Locate the cell with the specified text and output its (x, y) center coordinate. 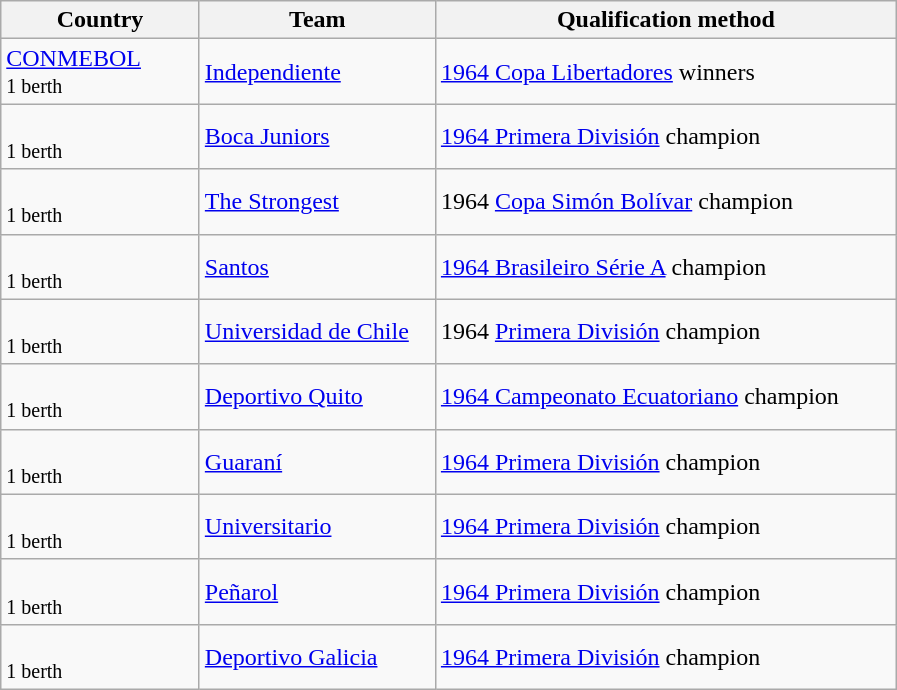
Santos (317, 266)
Deportivo Galicia (317, 656)
1964 Brasileiro Série A champion (666, 266)
Deportivo Quito (317, 396)
The Strongest (317, 202)
Qualification method (666, 20)
Country (100, 20)
Boca Juniors (317, 136)
Universidad de Chile (317, 332)
1964 Copa Simón Bolívar champion (666, 202)
1964 Campeonato Ecuatoriano champion (666, 396)
Universitario (317, 526)
Guaraní (317, 462)
Team (317, 20)
Independiente (317, 72)
CONMEBOL1 berth (100, 72)
Peñarol (317, 592)
1964 Copa Libertadores winners (666, 72)
